Detect which cell encompasses the target text, then output its (X, Y) center coordinate. 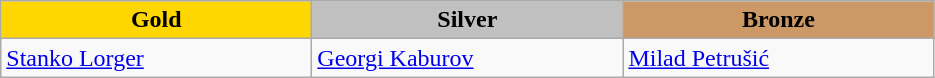
Silver (468, 20)
Gold (156, 20)
Milad Petrušić (778, 58)
Georgi Kaburov (468, 58)
Bronze (778, 20)
Stanko Lorger (156, 58)
